Return the (x, y) coordinate for the center point of the cell that contains the specified text.  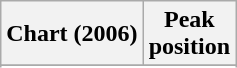
Peakposition (189, 34)
Chart (2006) (72, 34)
